Extract the (x, y) coordinate from the center of the cell holding the provided text.  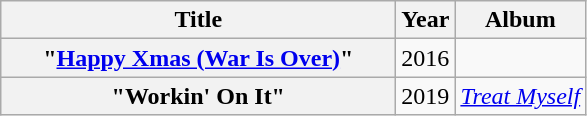
"Workin' On It" (198, 96)
Treat Myself (520, 96)
2019 (426, 96)
Title (198, 20)
2016 (426, 58)
Album (520, 20)
"Happy Xmas (War Is Over)" (198, 58)
Year (426, 20)
